Extract the [X, Y] coordinate from the center of the cell holding the provided text.  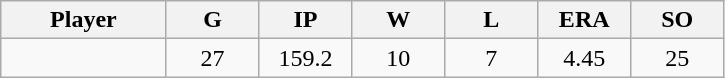
25 [678, 58]
SO [678, 20]
10 [398, 58]
27 [212, 58]
7 [492, 58]
G [212, 20]
Player [84, 20]
W [398, 20]
159.2 [306, 58]
ERA [584, 20]
L [492, 20]
IP [306, 20]
4.45 [584, 58]
